For the text-containing cell, return its midpoint in (X, Y) coordinate format. 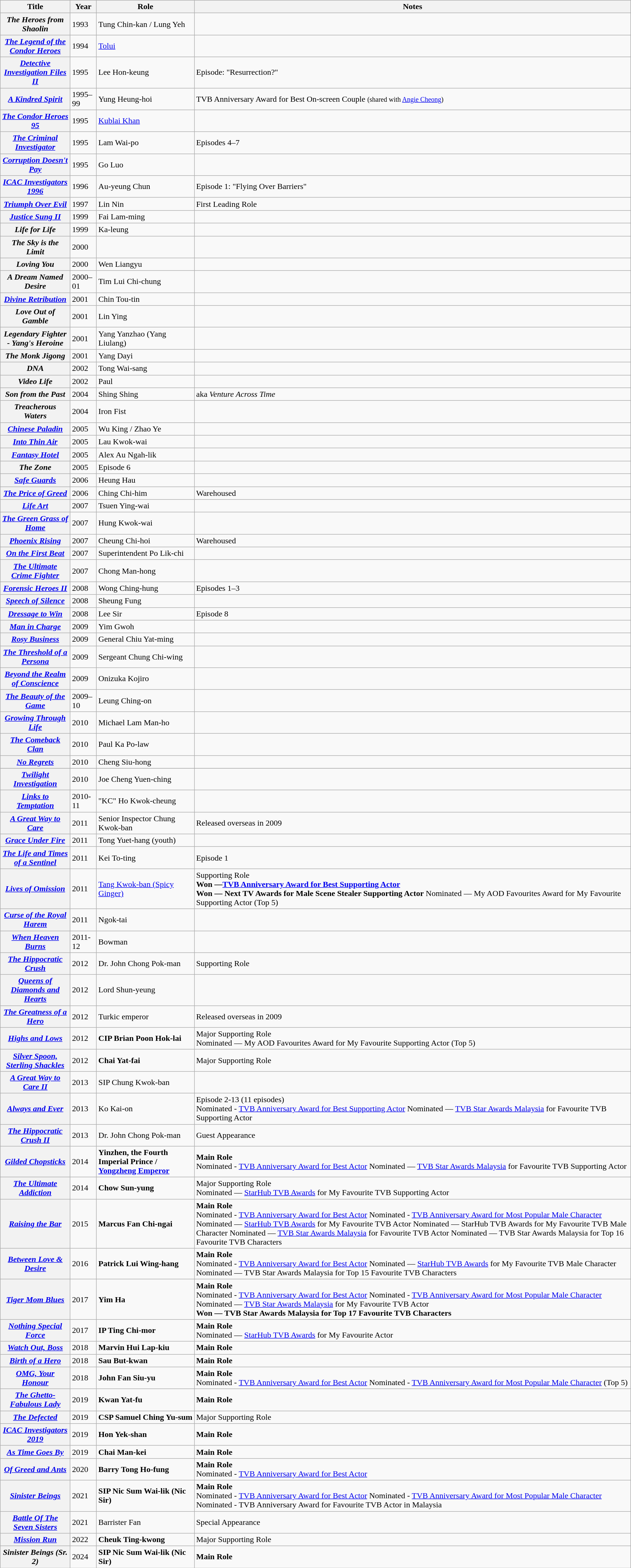
Main Role Nominated - TVB Anniversary Award for Best Actor Nominated - TVB Anniversary Award for Most Popular Male Character (Top 5) (413, 1378)
Loving You (35, 264)
General Chiu Yat-ming (145, 639)
The Threshold of a Persona (35, 657)
The Monk Jigong (35, 356)
Lin Ying (145, 317)
Safe Guards (35, 480)
"KC" Ho Kwok-cheung (145, 801)
Detective Investigation Files II (35, 72)
Tang Kwok-ban (Spicy Ginger) (145, 889)
1993 (83, 24)
Legendary Fighter - Yang's Heroine (35, 338)
Tiger Mom Blues (35, 1300)
The Life and Times of a Sentinel (35, 858)
Episodes 1–3 (413, 588)
As Time Goes By (35, 1452)
The Price of Greed (35, 493)
Michael Lam Man-ho (145, 722)
The Hippocratic Crush (35, 963)
Chinese Paladin (35, 429)
Episode 1 (413, 858)
Justice Sung II (35, 217)
Role (145, 7)
Treacherous Waters (35, 412)
Tolui (145, 46)
Birth of a Hero (35, 1361)
Silver Spoon, Sterling Shackles (35, 1060)
Tong Yuet-hang (youth) (145, 840)
Yim Ha (145, 1300)
The Condor Heroes 95 (35, 121)
The Zone (35, 467)
Links to Temptation (35, 801)
Onizuka Kojiro (145, 678)
2015 (83, 1224)
Sinister Beings (Sr. 2) (35, 1557)
Lives of Omission (35, 889)
Episode 8 (413, 614)
Forensic Heroes II (35, 588)
Kublai Khan (145, 121)
ICAC Investigators 1996 (35, 187)
Fantasy Hotel (35, 454)
2011-12 (83, 942)
Episode 6 (145, 467)
2009–10 (83, 701)
Beyond the Realm of Conscience (35, 678)
Senior Inspector Chung Kwok-ban (145, 823)
Gilded Chopsticks (35, 1162)
The Comeback Clan (35, 744)
Title (35, 7)
Ngok-tai (145, 920)
Bowman (145, 942)
Episodes 4–7 (413, 143)
Wong Ching-hung (145, 588)
Yung Heung-hoi (145, 99)
Chong Man-hong (145, 571)
2020 (83, 1469)
Turkic emperor (145, 1017)
Main Role Nominated - TVB Anniversary Award for Best Actor (413, 1469)
Tong Wai-sang (145, 369)
The Ghetto-Fabulous Lady (35, 1400)
Raising the Bar (35, 1224)
Au-yeung Chun (145, 187)
Mission Run (35, 1540)
Kwan Yat-fu (145, 1400)
Joe Cheng Yuen-ching (145, 779)
ICAC Investigators 2019 (35, 1434)
Marvin Hui Lap-kiu (145, 1348)
Yang Dayi (145, 356)
Sinister Beings (35, 1496)
2010-11 (83, 801)
No Regrets (35, 762)
2000–01 (83, 282)
Main Role Nominated - TVB Anniversary Award for Best Actor Nominated — TVB Star Awards Malaysia for Favourite TVB Supporting Actor (413, 1162)
Love Out of Gamble (35, 317)
Speech of Silence (35, 601)
Patrick Lui Wing-hang (145, 1264)
A Kindred Spirit (35, 99)
Paul Ka Po-law (145, 744)
Major Supporting RoleNominated — StarHub TVB Awards for My Favourite TVB Supporting Actor (413, 1188)
The Ultimate Addiction (35, 1188)
Chin Tou-tin (145, 299)
Twilight Investigation (35, 779)
The Greatness of a Hero (35, 1017)
Barrister Fan (145, 1522)
Special Appearance (413, 1522)
The Beauty of the Game (35, 701)
On the First Beat (35, 553)
1995–99 (83, 99)
Nothing Special Force (35, 1331)
Chow Sun-yung (145, 1188)
CSP Samuel Ching Yu-sum (145, 1417)
Yinzhen, the Fourth Imperial Prince / Yongzheng Emperor (145, 1162)
1994 (83, 46)
Chai Yat-fai (145, 1060)
Notes (413, 7)
Always and Ever (35, 1109)
Lam Wai-po (145, 143)
DNA (35, 369)
OMG, Your Honour (35, 1378)
Lee Sir (145, 614)
Corruption Doesn't Pay (35, 164)
Between Love & Desire (35, 1264)
The Heroes from Shaolin (35, 24)
The Legend of the Condor Heroes (35, 46)
Hon Yek-shan (145, 1434)
1996 (83, 187)
Cheuk Ting-kwong (145, 1540)
IP Ting Chi-mor (145, 1331)
CIP Brian Poon Hok-lai (145, 1038)
First Leading Role (413, 204)
Sheung Fung (145, 601)
Kei To-ting (145, 858)
Year (83, 7)
Lau Kwok-wai (145, 442)
Heung Hau (145, 480)
Ching Chi-him (145, 493)
Ka-leung (145, 229)
Shing Shing (145, 394)
Go Luo (145, 164)
The Sky is the Limit (35, 247)
Triumph Over Evil (35, 204)
A Great Way to Care II (35, 1082)
Lee Hon-keung (145, 72)
Lin Nin (145, 204)
Cheng Siu-hong (145, 762)
Ko Kai-on (145, 1109)
When Heaven Burns (35, 942)
Son from the Past (35, 394)
Main Role Nominated — StarHub TVB Awards for My Favourite Actor (413, 1331)
Video Life (35, 381)
SIP Chung Kwok-ban (145, 1082)
Episode 1: "Flying Over Barriers" (413, 187)
Dressage to Win (35, 614)
Yang Yanzhao (Yang Liulang) (145, 338)
Superintendent Po Lik-chi (145, 553)
The Criminal Investigator (35, 143)
Watch Out, Boss (35, 1348)
John Fan Siu-yu (145, 1378)
2016 (83, 1264)
Sergeant Chung Chi-wing (145, 657)
Cheung Chi-hoi (145, 541)
Into Thin Air (35, 442)
Supporting Role (413, 963)
Battle Of The Seven Sisters (35, 1522)
Tung Chin-kan / Lung Yeh (145, 24)
Man in Charge (35, 627)
Episode: "Resurrection?" (413, 72)
Wu King / Zhao Ye (145, 429)
Queens of Diamonds and Hearts (35, 990)
The Ultimate Crime Fighter (35, 571)
Divine Retribution (35, 299)
Highs and Lows (35, 1038)
Guest Appearance (413, 1135)
Alex Au Ngah-lik (145, 454)
A Great Way to Care (35, 823)
Sau But-kwan (145, 1361)
2022 (83, 1540)
Marcus Fan Chi-ngai (145, 1224)
Iron Fist (145, 412)
Life Art (35, 506)
Yim Gwoh (145, 627)
1997 (83, 204)
TVB Anniversary Award for Best On-screen Couple (shared with Angie Cheong) (413, 99)
Lord Shun-yeung (145, 990)
Barry Tong Ho-fung (145, 1469)
Fai Lam-ming (145, 217)
2024 (83, 1557)
The Defected (35, 1417)
Tsuen Ying-wai (145, 506)
Wen Liangyu (145, 264)
Of Greed and Ants (35, 1469)
A Dream Named Desire (35, 282)
Growing Through Life (35, 722)
Curse of the Royal Harem (35, 920)
aka Venture Across Time (413, 394)
Major Supporting RoleNominated — My AOD Favourites Award for My Favourite Supporting Actor (Top 5) (413, 1038)
Rosy Business (35, 639)
Tim Lui Chi-chung (145, 282)
Paul (145, 381)
Hung Kwok-wai (145, 523)
Leung Ching-on (145, 701)
Phoenix Rising (35, 541)
The Green Grass of Home (35, 523)
Life for Life (35, 229)
Chai Man-kei (145, 1452)
The Hippocratic Crush II (35, 1135)
Grace Under Fire (35, 840)
